Capture the cell that displays the provided text and extract its (x, y) central coordinate. 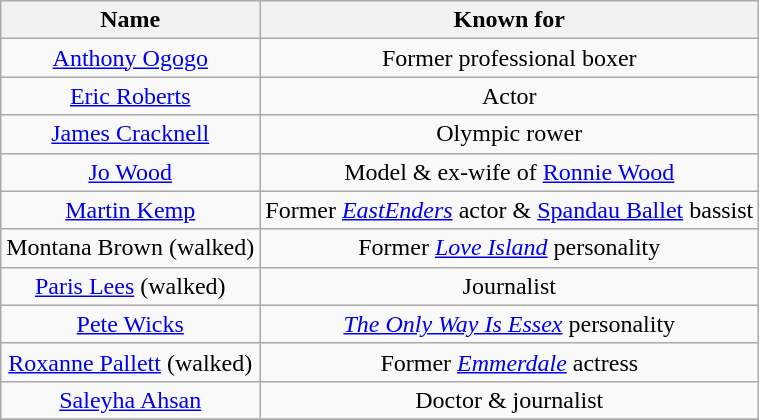
Pete Wicks (130, 324)
Doctor & journalist (510, 400)
Former EastEnders actor & Spandau Ballet bassist (510, 210)
Martin Kemp (130, 210)
Name (130, 20)
Anthony Ogogo (130, 58)
Journalist (510, 286)
Paris Lees (walked) (130, 286)
Actor (510, 96)
Eric Roberts (130, 96)
Jo Wood (130, 172)
James Cracknell (130, 134)
Olympic rower (510, 134)
Saleyha Ahsan (130, 400)
Former Love Island personality (510, 248)
Montana Brown (walked) (130, 248)
Roxanne Pallett (walked) (130, 362)
Former Emmerdale actress (510, 362)
Model & ex-wife of Ronnie Wood (510, 172)
The Only Way Is Essex personality (510, 324)
Former professional boxer (510, 58)
Known for (510, 20)
